Capture the cell that displays the provided text and extract its [X, Y] central coordinate. 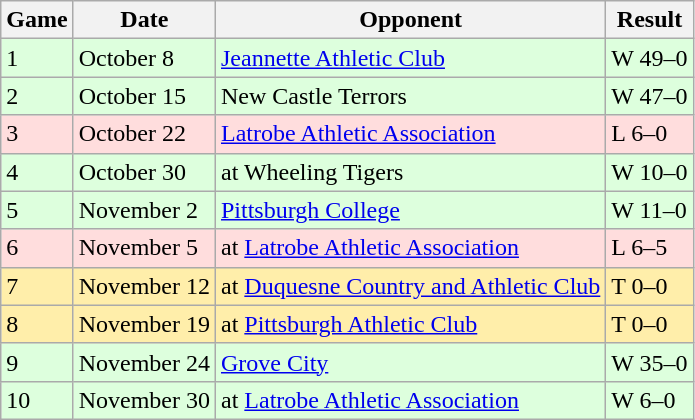
W 10–0 [650, 172]
October 8 [144, 58]
7 [37, 286]
Game [37, 20]
November 19 [144, 324]
10 [37, 400]
November 24 [144, 362]
Result [650, 20]
Grove City [410, 362]
at Wheeling Tigers [410, 172]
Date [144, 20]
October 30 [144, 172]
November 2 [144, 210]
W 6–0 [650, 400]
L 6–5 [650, 248]
6 [37, 248]
W 11–0 [650, 210]
October 22 [144, 134]
at Pittsburgh Athletic Club [410, 324]
5 [37, 210]
Latrobe Athletic Association [410, 134]
November 5 [144, 248]
L 6–0 [650, 134]
October 15 [144, 96]
New Castle Terrors [410, 96]
at Duquesne Country and Athletic Club [410, 286]
8 [37, 324]
W 49–0 [650, 58]
Pittsburgh College [410, 210]
November 12 [144, 286]
1 [37, 58]
3 [37, 134]
November 30 [144, 400]
9 [37, 362]
Opponent [410, 20]
2 [37, 96]
W 35–0 [650, 362]
4 [37, 172]
Jeannette Athletic Club [410, 58]
W 47–0 [650, 96]
